Output the [x, y] coordinate of the center of the cell containing the given text.  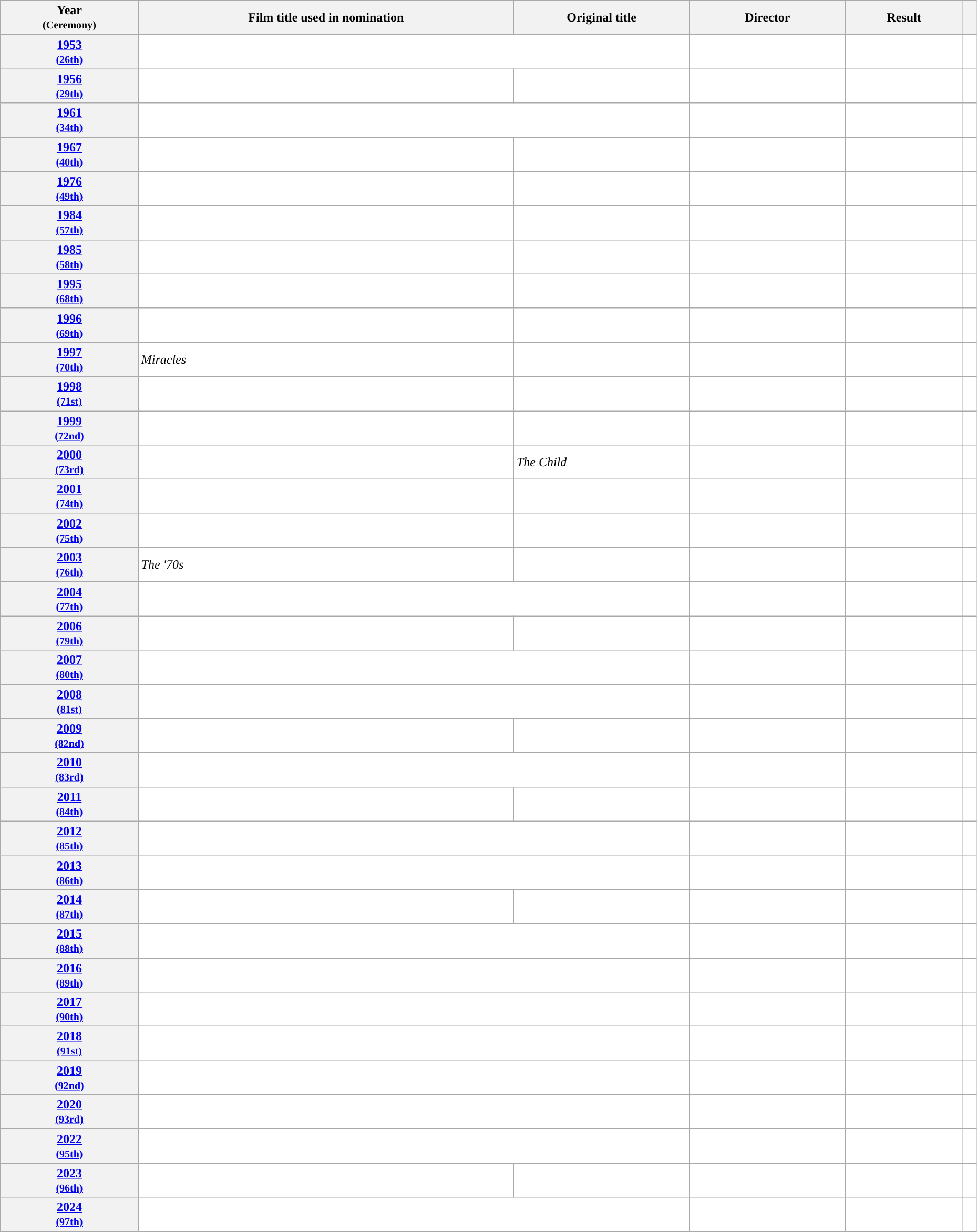
1996(69th) [69, 325]
Result [904, 18]
1967(40th) [69, 155]
2011(84th) [69, 804]
The '70s [326, 564]
1995(68th) [69, 291]
2018(91st) [69, 1044]
1999(72nd) [69, 428]
1998(71st) [69, 393]
2015(88th) [69, 941]
2016(89th) [69, 974]
1984(57th) [69, 223]
Year(Ceremony) [69, 18]
2024(97th) [69, 1214]
Miracles [326, 360]
2004(77th) [69, 599]
Director [767, 18]
2003(76th) [69, 564]
1961(34th) [69, 120]
Film title used in nomination [326, 18]
2001(74th) [69, 496]
1956(29th) [69, 86]
1953(26th) [69, 52]
Original title [601, 18]
2022(95th) [69, 1146]
2012(85th) [69, 838]
2007(80th) [69, 668]
2013(86th) [69, 872]
2009(82nd) [69, 736]
2020(93rd) [69, 1112]
2002(75th) [69, 531]
2017(90th) [69, 1009]
2019(92nd) [69, 1077]
1976(49th) [69, 188]
1985(58th) [69, 256]
1997(70th) [69, 360]
The Child [601, 463]
2008(81st) [69, 701]
2014(87th) [69, 906]
2010(83rd) [69, 769]
2000(73rd) [69, 463]
2006(79th) [69, 633]
2023(96th) [69, 1180]
